Determine the (X, Y) coordinate at the center of the cell enclosing the given text.  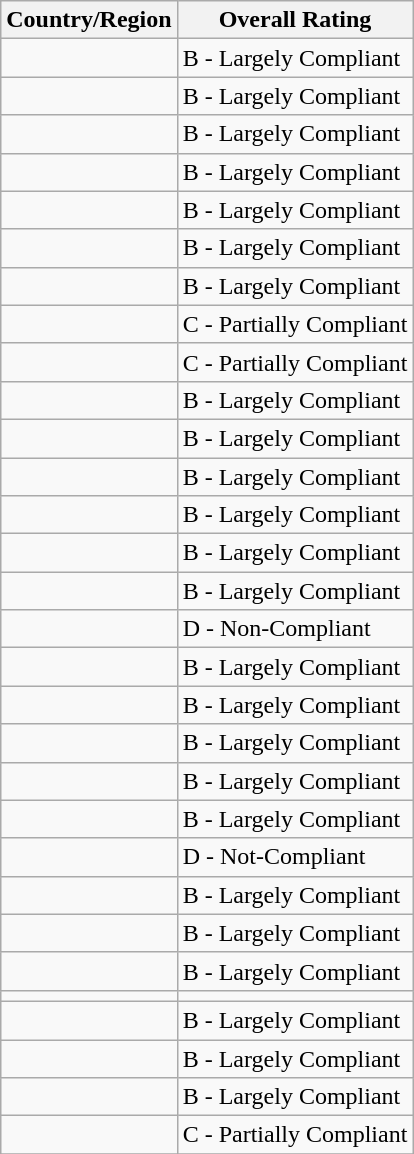
D - Non-Compliant (295, 629)
D - Not-Compliant (295, 857)
Overall Rating (295, 20)
Country/Region (89, 20)
